Pinpoint the cell where the given text exists, returning its [X, Y] midpoint coordinate. 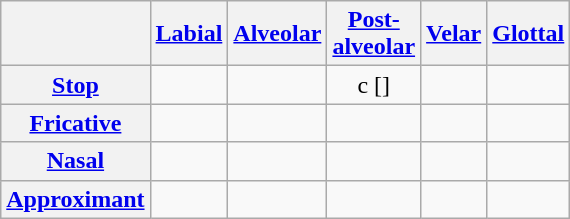
Alveolar [278, 34]
Stop [76, 85]
Labial [189, 34]
Velar [454, 34]
Nasal [76, 161]
Glottal [528, 34]
Approximant [76, 199]
c [] [374, 85]
Post-alveolar [374, 34]
Fricative [76, 123]
